Identify which cell holds the provided text, then report its (X, Y) central coordinate. 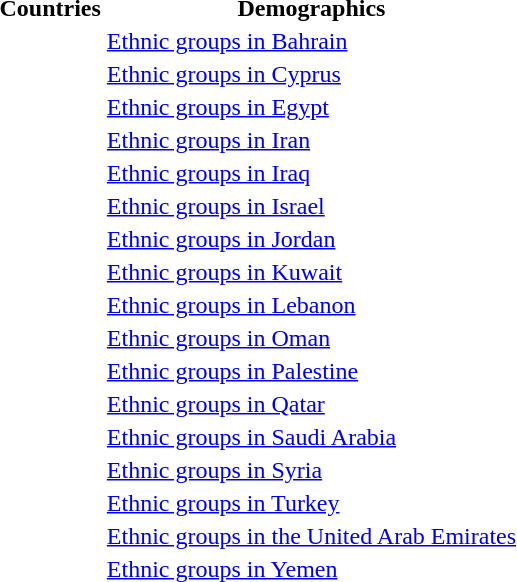
Ethnic groups in Cyprus (311, 74)
Ethnic groups in Bahrain (311, 41)
Ethnic groups in Israel (311, 206)
Ethnic groups in the United Arab Emirates (311, 536)
Ethnic groups in Palestine (311, 371)
Ethnic groups in Oman (311, 338)
Ethnic groups in Turkey (311, 503)
Ethnic groups in Iran (311, 140)
Ethnic groups in Lebanon (311, 305)
Ethnic groups in Iraq (311, 173)
Ethnic groups in Qatar (311, 404)
Ethnic groups in Saudi Arabia (311, 437)
Ethnic groups in Egypt (311, 107)
Ethnic groups in Jordan (311, 239)
Ethnic groups in Syria (311, 470)
Ethnic groups in Kuwait (311, 272)
